Return (X, Y) of the center of cell containing provided text 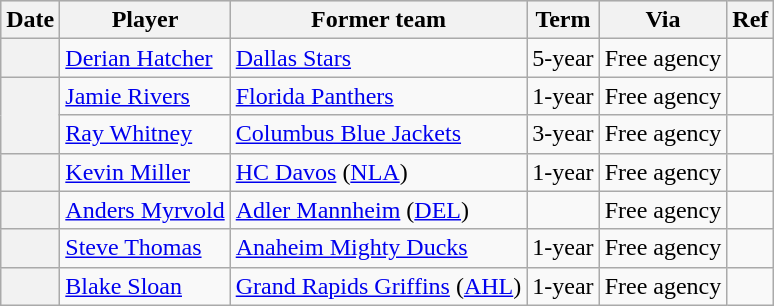
Columbus Blue Jackets (378, 134)
Ref (750, 20)
3-year (563, 134)
Derian Hatcher (145, 58)
Jamie Rivers (145, 96)
Steve Thomas (145, 248)
Former team (378, 20)
Dallas Stars (378, 58)
Adler Mannheim (DEL) (378, 210)
Via (663, 20)
Blake Sloan (145, 286)
Date (30, 20)
Kevin Miller (145, 172)
Florida Panthers (378, 96)
Anaheim Mighty Ducks (378, 248)
Player (145, 20)
HC Davos (NLA) (378, 172)
Term (563, 20)
5-year (563, 58)
Anders Myrvold (145, 210)
Grand Rapids Griffins (AHL) (378, 286)
Ray Whitney (145, 134)
